Identify which cell holds the provided text, then report its [x, y] central coordinate. 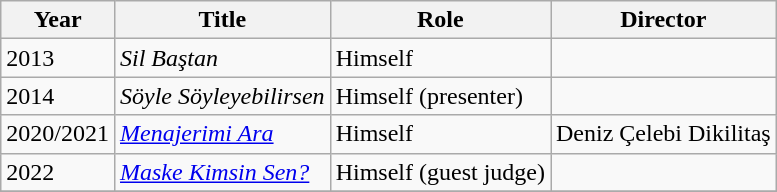
Year [58, 20]
Söyle Söyleyebilirsen [222, 96]
2022 [58, 172]
Sil Baştan [222, 58]
Director [663, 20]
Maske Kimsin Sen? [222, 172]
Menajerimi Ara [222, 134]
2013 [58, 58]
Deniz Çelebi Dikilitaş [663, 134]
Himself (guest judge) [440, 172]
Title [222, 20]
Himself (presenter) [440, 96]
Role [440, 20]
2014 [58, 96]
2020/2021 [58, 134]
